Return (X, Y) of the center of cell containing provided text 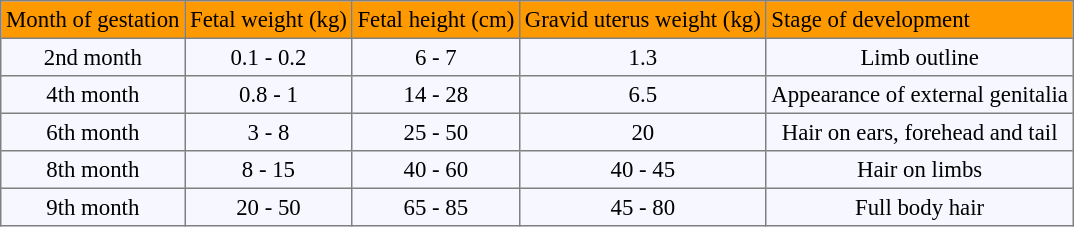
20 - 50 (268, 207)
Hair on ears, forehead and tail (920, 132)
0.1 - 0.2 (268, 57)
Limb outline (920, 57)
6.5 (643, 95)
Stage of development (920, 20)
40 - 60 (436, 170)
8th month (93, 170)
1.3 (643, 57)
14 - 28 (436, 95)
0.8 - 1 (268, 95)
Month of gestation (93, 20)
Hair on limbs (920, 170)
6 - 7 (436, 57)
Gravid uterus weight (kg) (643, 20)
9th month (93, 207)
25 - 50 (436, 132)
65 - 85 (436, 207)
2nd month (93, 57)
Fetal weight (kg) (268, 20)
Appearance of external genitalia (920, 95)
40 - 45 (643, 170)
8 - 15 (268, 170)
20 (643, 132)
45 - 80 (643, 207)
6th month (93, 132)
Full body hair (920, 207)
3 - 8 (268, 132)
4th month (93, 95)
Fetal height (cm) (436, 20)
